Identify which cell holds the provided text, then report its (X, Y) central coordinate. 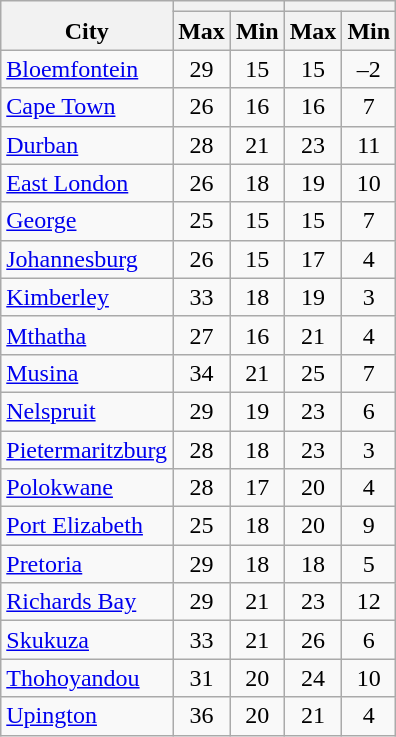
Pretoria (87, 564)
31 (202, 678)
Kimberley (87, 297)
–2 (369, 69)
City (87, 26)
24 (313, 678)
27 (202, 335)
Cape Town (87, 107)
Musina (87, 373)
11 (369, 145)
Thohoyandou (87, 678)
5 (369, 564)
Richards Bay (87, 602)
Bloemfontein (87, 69)
Johannesburg (87, 259)
East London (87, 183)
36 (202, 716)
34 (202, 373)
Durban (87, 145)
9 (369, 526)
Skukuza (87, 640)
Polokwane (87, 488)
George (87, 221)
Pietermaritzburg (87, 449)
Upington (87, 716)
Port Elizabeth (87, 526)
Nelspruit (87, 411)
Mthatha (87, 335)
12 (369, 602)
